Detect which cell encompasses the target text, then output its (x, y) center coordinate. 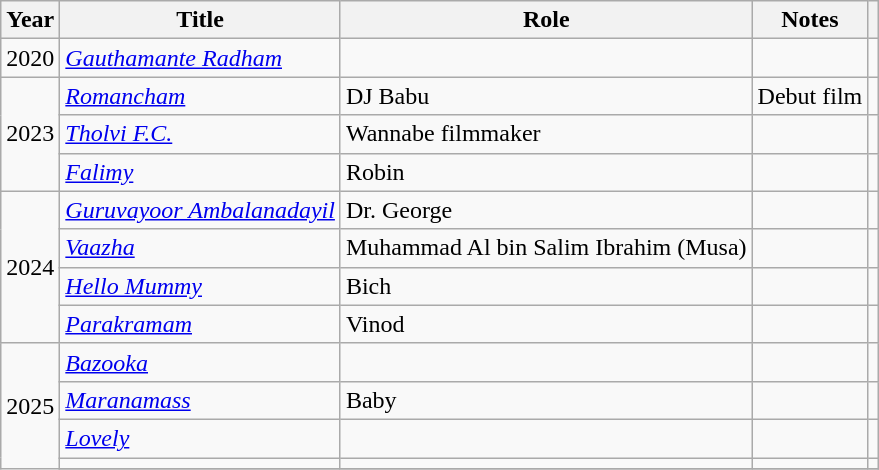
Hello Mummy (200, 286)
Tholvi F.C. (200, 134)
Year (30, 20)
Lovely (200, 438)
Bich (546, 286)
Robin (546, 172)
Title (200, 20)
DJ Babu (546, 96)
Falimy (200, 172)
Debut film (810, 96)
Guruvayoor Ambalanadayil (200, 210)
Bazooka (200, 362)
2024 (30, 267)
Baby (546, 400)
2020 (30, 58)
Muhammad Al bin Salim Ibrahim (Musa) (546, 248)
Notes (810, 20)
Parakramam (200, 324)
Maranamass (200, 400)
Romancham (200, 96)
Gauthamante Radham (200, 58)
2023 (30, 134)
Vaazha (200, 248)
Wannabe filmmaker (546, 134)
Dr. George (546, 210)
Role (546, 20)
2025 (30, 406)
Vinod (546, 324)
